Scan for the cell matching the given text and deliver its [X, Y] coordinate at center. 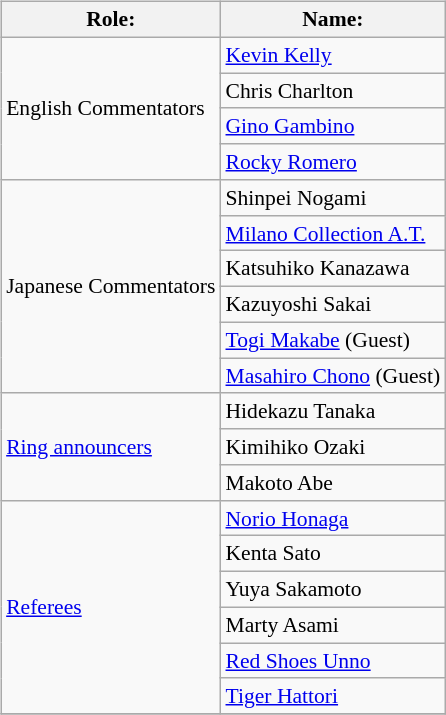
Kenta Sato [332, 554]
Kimihiko Ozaki [332, 447]
English Commentators [110, 108]
Rocky Romero [332, 162]
Kevin Kelly [332, 55]
Shinpei Nogami [332, 198]
Chris Charlton [332, 91]
Makoto Abe [332, 483]
Kazuyoshi Sakai [332, 305]
Gino Gambino [332, 126]
Yuya Sakamoto [332, 590]
Katsuhiko Kanazawa [332, 269]
Hidekazu Tanaka [332, 411]
Masahiro Chono (Guest) [332, 376]
Tiger Hattori [332, 696]
Referees [110, 607]
Japanese Commentators [110, 287]
Name: [332, 20]
Ring announcers [110, 446]
Norio Honaga [332, 518]
Milano Collection A.T. [332, 233]
Marty Asami [332, 625]
Role: [110, 20]
Togi Makabe (Guest) [332, 340]
Red Shoes Unno [332, 661]
